Return (X, Y) of the center of cell containing provided text 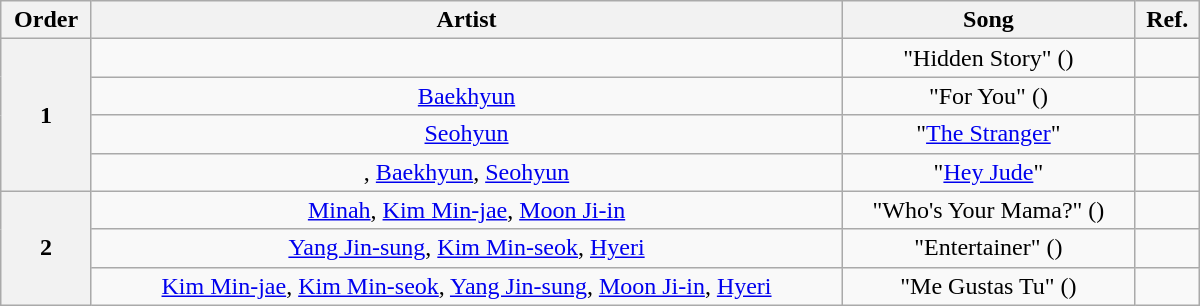
"For You" () (988, 96)
Yang Jin-sung, Kim Min-seok, Hyeri (466, 248)
Kim Min-jae, Kim Min-seok, Yang Jin-sung, Moon Ji-in, Hyeri (466, 286)
"Me Gustas Tu" () (988, 286)
1 (46, 115)
Ref. (1167, 20)
Song (988, 20)
Order (46, 20)
"Entertainer" () (988, 248)
Artist (466, 20)
Seohyun (466, 134)
2 (46, 248)
Baekhyun (466, 96)
, Baekhyun, Seohyun (466, 172)
"Hidden Story" () (988, 58)
Minah, Kim Min-jae, Moon Ji-in (466, 210)
"The Stranger" (988, 134)
"Who's Your Mama?" () (988, 210)
"Hey Jude" (988, 172)
